Scan for the cell matching the given text and deliver its (x, y) coordinate at center. 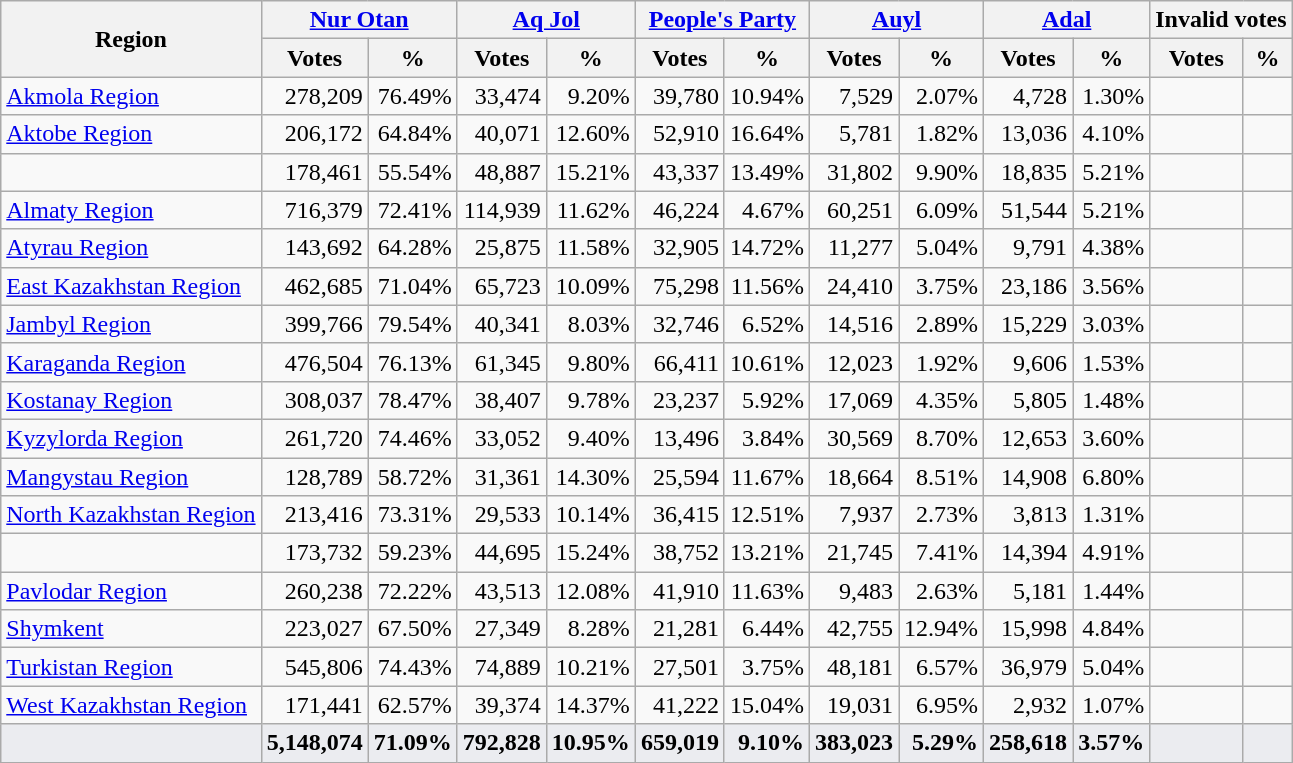
Kostanay Region (131, 400)
Auyl (896, 20)
13,036 (1028, 134)
261,720 (314, 438)
7,529 (854, 96)
7.41% (942, 553)
5,148,074 (314, 743)
399,766 (314, 324)
14,516 (854, 324)
476,504 (314, 362)
4.67% (766, 210)
11.67% (766, 477)
4.84% (1112, 629)
38,752 (680, 553)
51,544 (1028, 210)
2.89% (942, 324)
1.48% (1112, 400)
17,069 (854, 400)
13,496 (680, 438)
72.22% (412, 591)
9.10% (766, 743)
278,209 (314, 96)
Turkistan Region (131, 667)
6.80% (1112, 477)
10.14% (590, 515)
9.20% (590, 96)
11.63% (766, 591)
Karaganda Region (131, 362)
143,692 (314, 248)
8.51% (942, 477)
9,606 (1028, 362)
8.28% (590, 629)
Kyzylorda Region (131, 438)
2.73% (942, 515)
30,569 (854, 438)
12.08% (590, 591)
792,828 (502, 743)
258,618 (1028, 743)
9.90% (942, 172)
40,341 (502, 324)
73.31% (412, 515)
46,224 (680, 210)
71.09% (412, 743)
545,806 (314, 667)
76.13% (412, 362)
2.63% (942, 591)
1.31% (1112, 515)
Mangystau Region (131, 477)
3.57% (1112, 743)
32,905 (680, 248)
79.54% (412, 324)
33,052 (502, 438)
19,031 (854, 705)
10.61% (766, 362)
Region (131, 39)
5,181 (1028, 591)
5.29% (942, 743)
13.21% (766, 553)
13.49% (766, 172)
12.51% (766, 515)
25,594 (680, 477)
59.23% (412, 553)
12.94% (942, 629)
14.30% (590, 477)
23,186 (1028, 286)
6.44% (766, 629)
24,410 (854, 286)
East Kazakhstan Region (131, 286)
48,887 (502, 172)
75,298 (680, 286)
7,937 (854, 515)
25,875 (502, 248)
31,361 (502, 477)
27,501 (680, 667)
40,071 (502, 134)
Akmola Region (131, 96)
383,023 (854, 743)
6.95% (942, 705)
4.10% (1112, 134)
3.56% (1112, 286)
206,172 (314, 134)
8.03% (590, 324)
173,732 (314, 553)
171,441 (314, 705)
223,027 (314, 629)
15,229 (1028, 324)
10.95% (590, 743)
74,889 (502, 667)
62.57% (412, 705)
16.64% (766, 134)
659,019 (680, 743)
10.09% (590, 286)
2,932 (1028, 705)
Aq Jol (546, 20)
74.46% (412, 438)
42,755 (854, 629)
1.92% (942, 362)
31,802 (854, 172)
1.44% (1112, 591)
39,374 (502, 705)
9.40% (590, 438)
308,037 (314, 400)
64.84% (412, 134)
11.56% (766, 286)
6.57% (942, 667)
36,979 (1028, 667)
Adal (1067, 20)
Nur Otan (359, 20)
74.43% (412, 667)
67.50% (412, 629)
10.21% (590, 667)
14.72% (766, 248)
Almaty Region (131, 210)
66,411 (680, 362)
5.92% (766, 400)
12.60% (590, 134)
3.03% (1112, 324)
8.70% (942, 438)
48,181 (854, 667)
55.54% (412, 172)
41,222 (680, 705)
3,813 (1028, 515)
52,910 (680, 134)
9,791 (1028, 248)
4,728 (1028, 96)
9.80% (590, 362)
43,337 (680, 172)
Atyrau Region (131, 248)
3.60% (1112, 438)
Pavlodar Region (131, 591)
North Kazakhstan Region (131, 515)
21,281 (680, 629)
32,746 (680, 324)
4.91% (1112, 553)
260,238 (314, 591)
43,513 (502, 591)
15.04% (766, 705)
78.47% (412, 400)
71.04% (412, 286)
4.35% (942, 400)
6.52% (766, 324)
462,685 (314, 286)
1.30% (1112, 96)
18,664 (854, 477)
11.58% (590, 248)
114,939 (502, 210)
61,345 (502, 362)
5,805 (1028, 400)
West Kazakhstan Region (131, 705)
39,780 (680, 96)
23,237 (680, 400)
9,483 (854, 591)
18,835 (1028, 172)
58.72% (412, 477)
14,908 (1028, 477)
People's Party (722, 20)
4.38% (1112, 248)
716,379 (314, 210)
3.84% (766, 438)
2.07% (942, 96)
41,910 (680, 591)
15,998 (1028, 629)
1.53% (1112, 362)
44,695 (502, 553)
128,789 (314, 477)
33,474 (502, 96)
60,251 (854, 210)
15.21% (590, 172)
76.49% (412, 96)
27,349 (502, 629)
64.28% (412, 248)
6.09% (942, 210)
36,415 (680, 515)
38,407 (502, 400)
213,416 (314, 515)
Invalid votes (1221, 20)
5,781 (854, 134)
14.37% (590, 705)
10.94% (766, 96)
178,461 (314, 172)
Jambyl Region (131, 324)
29,533 (502, 515)
1.82% (942, 134)
9.78% (590, 400)
14,394 (1028, 553)
11,277 (854, 248)
12,023 (854, 362)
11.62% (590, 210)
21,745 (854, 553)
Shymkent (131, 629)
1.07% (1112, 705)
72.41% (412, 210)
65,723 (502, 286)
Aktobe Region (131, 134)
12,653 (1028, 438)
15.24% (590, 553)
